Provide the [X, Y] coordinate of the cell's center where the given text is located.  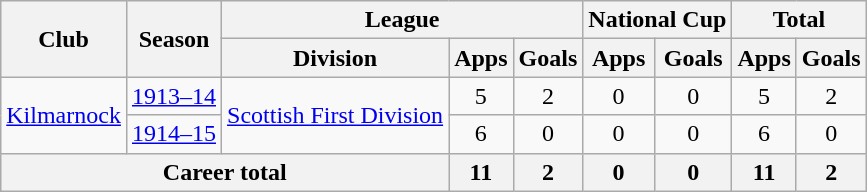
Season [174, 39]
Kilmarnock [64, 115]
Division [336, 58]
Total [799, 20]
Scottish First Division [336, 115]
1913–14 [174, 96]
League [402, 20]
Career total [225, 172]
Club [64, 39]
1914–15 [174, 134]
National Cup [658, 20]
